Locate the cell with the specified text and output its (X, Y) center coordinate. 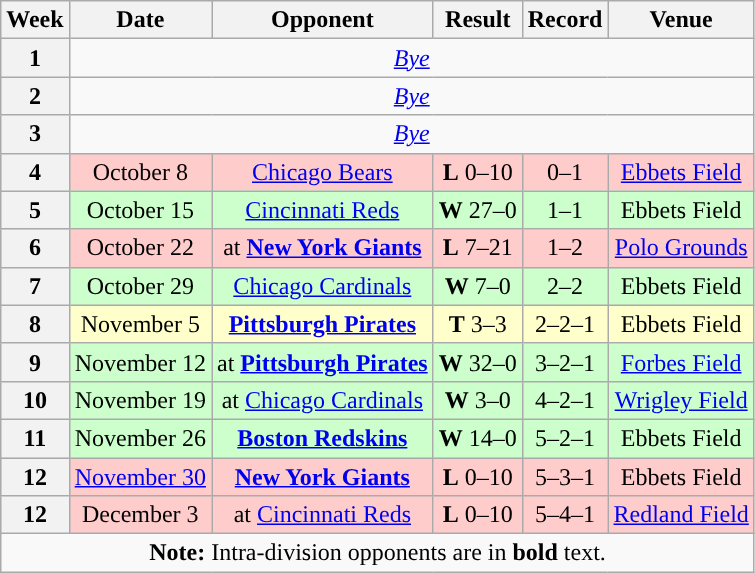
Polo Grounds (681, 248)
at Cincinnati Reds (323, 515)
Forbes Field (681, 362)
October 15 (140, 210)
W 7–0 (478, 286)
Opponent (323, 20)
Wrigley Field (681, 400)
2–2–1 (565, 324)
Pittsburgh Pirates (323, 324)
October 29 (140, 286)
5 (35, 210)
9 (35, 362)
November 19 (140, 400)
0–1 (565, 172)
at New York Giants (323, 248)
December 3 (140, 515)
Venue (681, 20)
5–3–1 (565, 477)
10 (35, 400)
6 (35, 248)
November 5 (140, 324)
5–2–1 (565, 438)
L 7–21 (478, 248)
W 14–0 (478, 438)
W 32–0 (478, 362)
Redland Field (681, 515)
at Chicago Cardinals (323, 400)
Chicago Cardinals (323, 286)
7 (35, 286)
3 (35, 134)
Date (140, 20)
4–2–1 (565, 400)
2–2 (565, 286)
T 3–3 (478, 324)
1 (35, 58)
November 12 (140, 362)
W 27–0 (478, 210)
Record (565, 20)
Cincinnati Reds (323, 210)
October 8 (140, 172)
October 22 (140, 248)
November 26 (140, 438)
Result (478, 20)
W 3–0 (478, 400)
11 (35, 438)
1–2 (565, 248)
8 (35, 324)
Week (35, 20)
Note: Intra-division opponents are in bold text. (378, 553)
4 (35, 172)
Chicago Bears (323, 172)
3–2–1 (565, 362)
November 30 (140, 477)
1–1 (565, 210)
2 (35, 96)
New York Giants (323, 477)
at Pittsburgh Pirates (323, 362)
5–4–1 (565, 515)
Boston Redskins (323, 438)
